Determine the [x, y] coordinate at the center of the cell enclosing the given text.  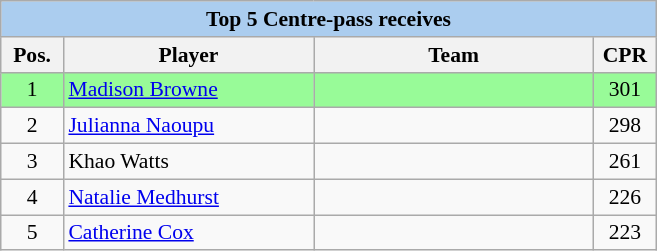
Natalie Medhurst [188, 197]
Pos. [32, 55]
Catherine Cox [188, 233]
Team [454, 55]
261 [626, 162]
Julianna Naoupu [188, 126]
226 [626, 197]
CPR [626, 55]
223 [626, 233]
4 [32, 197]
Player [188, 55]
3 [32, 162]
Khao Watts [188, 162]
5 [32, 233]
2 [32, 126]
Top 5 Centre-pass receives [329, 19]
1 [32, 90]
301 [626, 90]
298 [626, 126]
Madison Browne [188, 90]
